Provide the [x, y] coordinate of the cell's center where the given text is located.  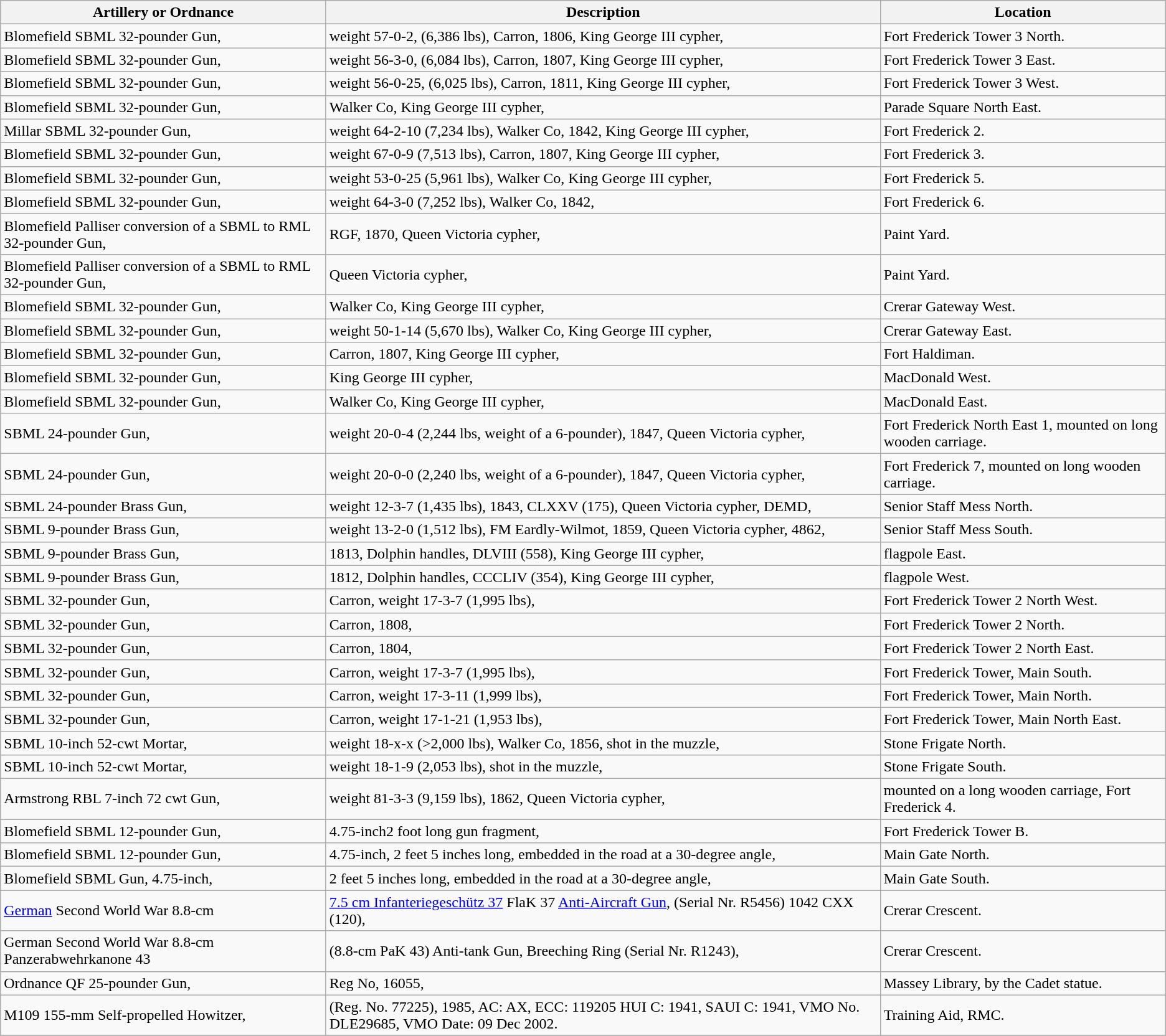
Fort Frederick 5. [1023, 178]
weight 18-x-x (>2,000 lbs), Walker Co, 1856, shot in the muzzle, [603, 743]
MacDonald East. [1023, 402]
Senior Staff Mess North. [1023, 506]
Carron, 1808, [603, 624]
Ordnance QF 25-pounder Gun, [163, 983]
Crerar Gateway East. [1023, 331]
Main Gate North. [1023, 855]
weight 50-1-14 (5,670 lbs), Walker Co, King George III cypher, [603, 331]
Queen Victoria cypher, [603, 274]
1813, Dolphin handles, DLVIII (558), King George III cypher, [603, 553]
weight 67-0-9 (7,513 lbs), Carron, 1807, King George III cypher, [603, 154]
Fort Haldiman. [1023, 354]
weight 57-0-2, (6,386 lbs), Carron, 1806, King George III cypher, [603, 36]
RGF, 1870, Queen Victoria cypher, [603, 234]
7.5 cm Infanteriegeschütz 37 FlaK 37 Anti-Aircraft Gun, (Serial Nr. R5456) 1042 CXX (120), [603, 910]
(8.8-cm PaK 43) Anti-tank Gun, Breeching Ring (Serial Nr. R1243), [603, 951]
4.75-inch2 foot long gun fragment, [603, 831]
weight 64-3-0 (7,252 lbs), Walker Co, 1842, [603, 202]
weight 13-2-0 (1,512 lbs), FM Eardly-Wilmot, 1859, Queen Victoria cypher, 4862, [603, 530]
Fort Frederick Tower 3 West. [1023, 83]
Carron, 1807, King George III cypher, [603, 354]
Carron, weight 17-3-11 (1,999 lbs), [603, 695]
Carron, 1804, [603, 648]
Artillery or Ordnance [163, 12]
SBML 24-pounder Brass Gun, [163, 506]
Fort Frederick 2. [1023, 131]
Fort Frederick Tower 2 North. [1023, 624]
weight 56-3-0, (6,084 lbs), Carron, 1807, King George III cypher, [603, 60]
Fort Frederick 6. [1023, 202]
weight 56-0-25, (6,025 lbs), Carron, 1811, King George III cypher, [603, 83]
Fort Frederick Tower 2 North West. [1023, 601]
M109 155-mm Self-propelled Howitzer, [163, 1015]
Stone Frigate North. [1023, 743]
flagpole East. [1023, 553]
mounted on a long wooden carriage, Fort Frederick 4. [1023, 799]
Stone Frigate South. [1023, 767]
MacDonald West. [1023, 378]
Fort Frederick Tower B. [1023, 831]
Fort Frederick Tower 3 East. [1023, 60]
Main Gate South. [1023, 878]
King George III cypher, [603, 378]
2 feet 5 inches long, embedded in the road at a 30-degree angle, [603, 878]
German Second World War 8.8-cm [163, 910]
weight 18-1-9 (2,053 lbs), shot in the muzzle, [603, 767]
(Reg. No. 77225), 1985, AC: AX, ECC: 119205 HUI C: 1941, SAUI C: 1941, VMO No. DLE29685, VMO Date: 09 Dec 2002. [603, 1015]
weight 53-0-25 (5,961 lbs), Walker Co, King George III cypher, [603, 178]
Senior Staff Mess South. [1023, 530]
Carron, weight 17-1-21 (1,953 lbs), [603, 719]
Millar SBML 32-pounder Gun, [163, 131]
Fort Frederick Tower, Main South. [1023, 672]
weight 81-3-3 (9,159 lbs), 1862, Queen Victoria cypher, [603, 799]
4.75-inch, 2 feet 5 inches long, embedded in the road at a 30-degree angle, [603, 855]
German Second World War 8.8-cm Panzerabwehrkanone 43 [163, 951]
Description [603, 12]
Fort Frederick 3. [1023, 154]
Crerar Gateway West. [1023, 306]
Fort Frederick Tower 2 North East. [1023, 648]
Fort Frederick Tower, Main North East. [1023, 719]
weight 20-0-0 (2,240 lbs, weight of a 6-pounder), 1847, Queen Victoria cypher, [603, 474]
flagpole West. [1023, 577]
Armstrong RBL 7-inch 72 cwt Gun, [163, 799]
Location [1023, 12]
Fort Frederick Tower 3 North. [1023, 36]
weight 64-2-10 (7,234 lbs), Walker Co, 1842, King George III cypher, [603, 131]
Parade Square North East. [1023, 107]
Training Aid, RMC. [1023, 1015]
Reg No, 16055, [603, 983]
Fort Frederick 7, mounted on long wooden carriage. [1023, 474]
Blomefield SBML Gun, 4.75-inch, [163, 878]
Massey Library, by the Cadet statue. [1023, 983]
Fort Frederick Tower, Main North. [1023, 695]
weight 20-0-4 (2,244 lbs, weight of a 6-pounder), 1847, Queen Victoria cypher, [603, 433]
Fort Frederick North East 1, mounted on long wooden carriage. [1023, 433]
1812, Dolphin handles, CCCLIV (354), King George III cypher, [603, 577]
weight 12-3-7 (1,435 lbs), 1843, CLXXV (175), Queen Victoria cypher, DEMD, [603, 506]
